Output the (x, y) coordinate of the center of the cell containing the given text.  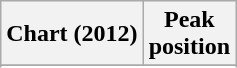
Peakposition (189, 34)
Chart (2012) (72, 34)
